Extract the (X, Y) coordinate from the center of the cell holding the provided text.  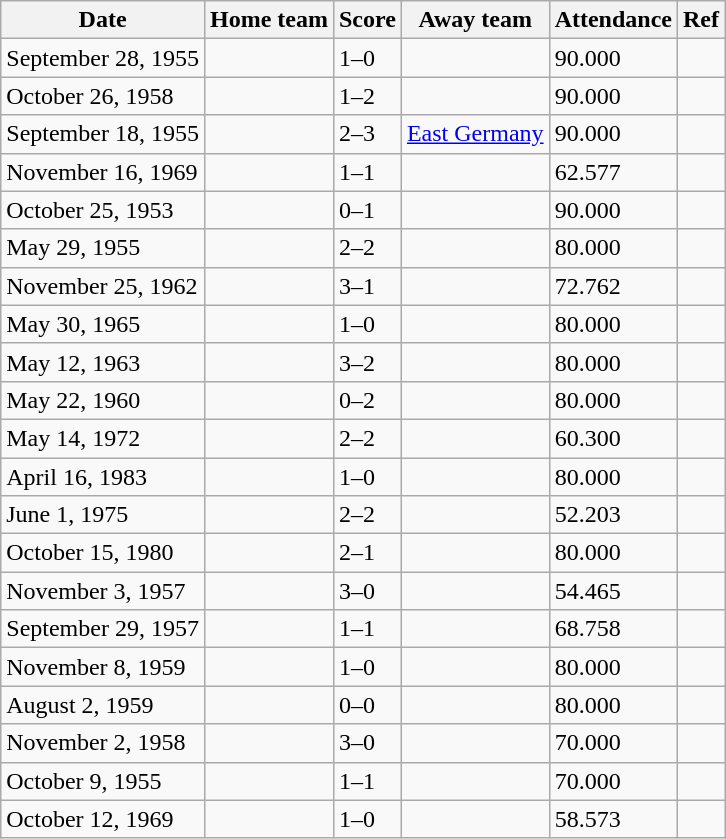
September 28, 1955 (103, 58)
2–1 (367, 553)
3–2 (367, 362)
April 16, 1983 (103, 477)
November 16, 1969 (103, 172)
June 1, 1975 (103, 515)
September 29, 1957 (103, 629)
October 12, 1969 (103, 819)
0–0 (367, 705)
0–2 (367, 400)
October 9, 1955 (103, 781)
Date (103, 20)
August 2, 1959 (103, 705)
2–3 (367, 134)
Away team (475, 20)
November 8, 1959 (103, 667)
May 22, 1960 (103, 400)
1–2 (367, 96)
0–1 (367, 210)
Home team (268, 20)
November 2, 1958 (103, 743)
East Germany (475, 134)
November 25, 1962 (103, 286)
Attendance (613, 20)
68.758 (613, 629)
58.573 (613, 819)
60.300 (613, 438)
October 26, 1958 (103, 96)
November 3, 1957 (103, 591)
3–1 (367, 286)
Ref (700, 20)
May 29, 1955 (103, 248)
October 15, 1980 (103, 553)
62.577 (613, 172)
September 18, 1955 (103, 134)
54.465 (613, 591)
Score (367, 20)
October 25, 1953 (103, 210)
72.762 (613, 286)
May 30, 1965 (103, 324)
May 12, 1963 (103, 362)
May 14, 1972 (103, 438)
52.203 (613, 515)
